Return (X, Y) of the center of cell containing provided text 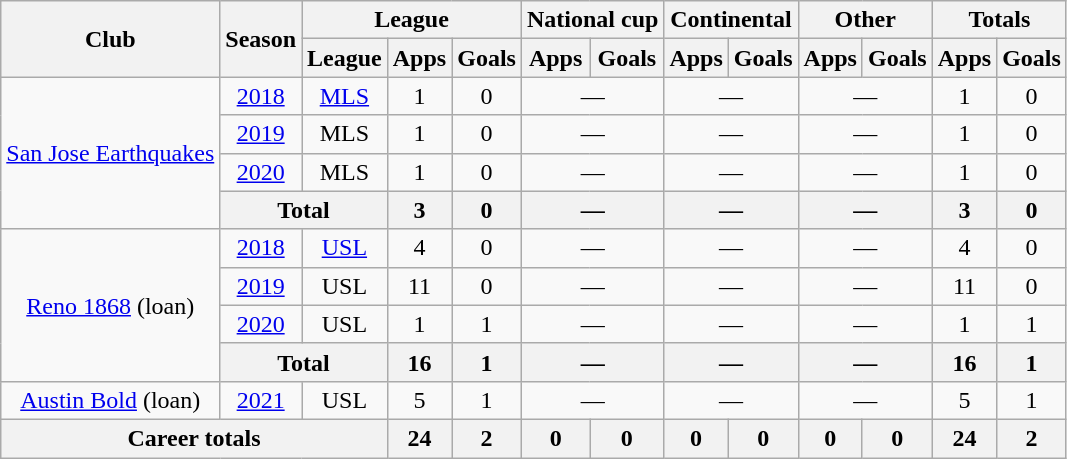
Reno 1868 (loan) (110, 305)
Career totals (194, 438)
Totals (999, 20)
2021 (261, 400)
Other (865, 20)
Austin Bold (loan) (110, 400)
San Jose Earthquakes (110, 153)
National cup (592, 20)
Season (261, 39)
Continental (731, 20)
Club (110, 39)
